Identify which cell holds the provided text, then report its (x, y) central coordinate. 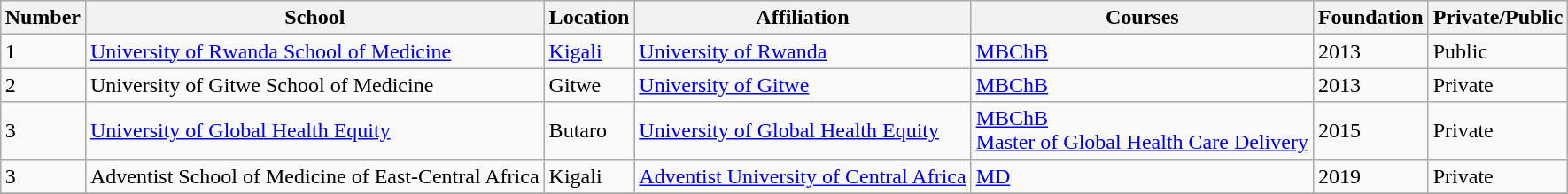
Private/Public (1498, 18)
Public (1498, 51)
Adventist School of Medicine of East-Central Africa (314, 176)
MBChBMaster of Global Health Care Delivery (1142, 131)
University of Gitwe School of Medicine (314, 85)
University of Gitwe (803, 85)
Courses (1142, 18)
2019 (1370, 176)
2015 (1370, 131)
University of Rwanda (803, 51)
Butaro (589, 131)
University of Rwanda School of Medicine (314, 51)
Foundation (1370, 18)
Number (43, 18)
2 (43, 85)
MD (1142, 176)
1 (43, 51)
Location (589, 18)
School (314, 18)
Adventist University of Central Africa (803, 176)
Gitwe (589, 85)
Affiliation (803, 18)
